Find where the given text appears and provide that cell's center as [X, Y] coordinate. 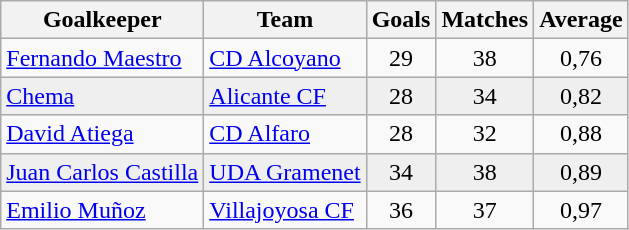
Average [582, 20]
Villajoyosa CF [285, 210]
Chema [102, 96]
0,97 [582, 210]
Alicante CF [285, 96]
0,82 [582, 96]
Juan Carlos Castilla [102, 172]
0,88 [582, 134]
Matches [485, 20]
Fernando Maestro [102, 58]
David Atiega [102, 134]
37 [485, 210]
Team [285, 20]
32 [485, 134]
0,76 [582, 58]
36 [401, 210]
Goalkeeper [102, 20]
CD Alcoyano [285, 58]
Emilio Muñoz [102, 210]
0,89 [582, 172]
UDA Gramenet [285, 172]
29 [401, 58]
CD Alfaro [285, 134]
Goals [401, 20]
